From the cell containing the given text, extract its center point as [x, y] coordinate. 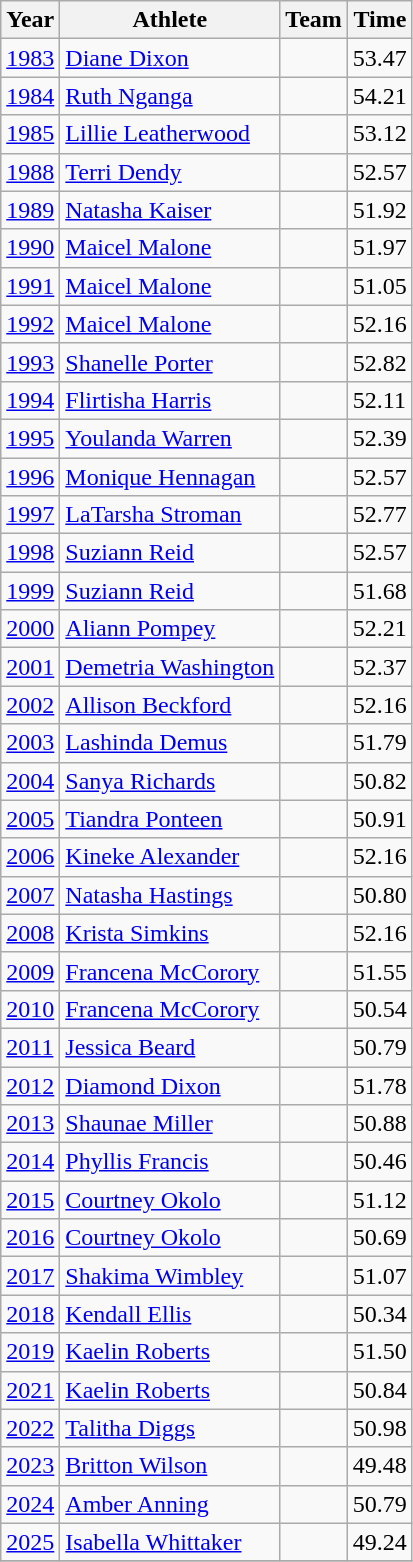
2022 [30, 1428]
Youlanda Warren [170, 438]
Terri Dendy [170, 172]
Monique Hennagan [170, 477]
2013 [30, 1124]
Athlete [170, 20]
52.82 [380, 362]
1996 [30, 477]
Demetria Washington [170, 667]
51.55 [380, 971]
Amber Anning [170, 1504]
Tiandra Ponteen [170, 819]
51.50 [380, 1352]
Lillie Leatherwood [170, 134]
2018 [30, 1314]
Time [380, 20]
2021 [30, 1390]
Krista Simkins [170, 933]
2007 [30, 895]
1993 [30, 362]
50.98 [380, 1428]
Ruth Nganga [170, 96]
2008 [30, 933]
51.79 [380, 743]
Shanelle Porter [170, 362]
2019 [30, 1352]
Shaunae Miller [170, 1124]
52.21 [380, 629]
51.68 [380, 591]
51.92 [380, 210]
1994 [30, 400]
Jessica Beard [170, 1047]
Kendall Ellis [170, 1314]
Phyllis Francis [170, 1162]
Allison Beckford [170, 705]
Isabella Whittaker [170, 1542]
1999 [30, 591]
1998 [30, 553]
2023 [30, 1466]
54.21 [380, 96]
50.80 [380, 895]
50.91 [380, 819]
2010 [30, 1009]
Shakima Wimbley [170, 1276]
51.05 [380, 286]
2025 [30, 1542]
Natasha Kaiser [170, 210]
1984 [30, 96]
52.37 [380, 667]
Britton Wilson [170, 1466]
1989 [30, 210]
2015 [30, 1200]
51.12 [380, 1200]
2014 [30, 1162]
2009 [30, 971]
50.54 [380, 1009]
2005 [30, 819]
Year [30, 20]
Team [314, 20]
1991 [30, 286]
2011 [30, 1047]
Kineke Alexander [170, 857]
1992 [30, 324]
50.82 [380, 781]
49.24 [380, 1542]
1983 [30, 58]
2001 [30, 667]
1990 [30, 248]
1988 [30, 172]
2004 [30, 781]
51.78 [380, 1085]
50.46 [380, 1162]
50.84 [380, 1390]
Talitha Diggs [170, 1428]
2016 [30, 1238]
Diane Dixon [170, 58]
52.39 [380, 438]
Diamond Dixon [170, 1085]
2002 [30, 705]
53.12 [380, 134]
2006 [30, 857]
Flirtisha Harris [170, 400]
Lashinda Demus [170, 743]
52.11 [380, 400]
53.47 [380, 58]
51.97 [380, 248]
2017 [30, 1276]
1997 [30, 515]
2012 [30, 1085]
49.48 [380, 1466]
2024 [30, 1504]
2003 [30, 743]
50.88 [380, 1124]
1985 [30, 134]
50.34 [380, 1314]
Sanya Richards [170, 781]
Aliann Pompey [170, 629]
50.69 [380, 1238]
LaTarsha Stroman [170, 515]
Natasha Hastings [170, 895]
2000 [30, 629]
52.77 [380, 515]
51.07 [380, 1276]
1995 [30, 438]
